Provide the [x, y] coordinate of the cell's center where the given text is located.  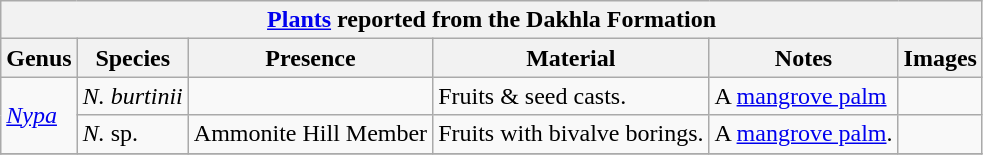
Species [132, 58]
A mangrove palm [804, 96]
N. sp. [132, 134]
A mangrove palm. [804, 134]
Presence [310, 58]
Genus [39, 58]
Material [571, 58]
N. burtinii [132, 96]
Fruits & seed casts. [571, 96]
Images [940, 58]
Plants reported from the Dakhla Formation [492, 20]
Fruits with bivalve borings. [571, 134]
Ammonite Hill Member [310, 134]
Nypa [39, 115]
Notes [804, 58]
